Pinpoint the cell where the given text exists, returning its (x, y) midpoint coordinate. 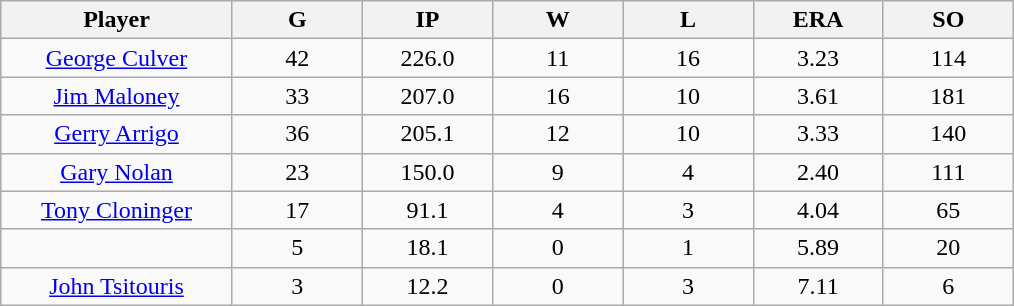
Jim Maloney (116, 96)
3.23 (818, 58)
11 (558, 58)
SO (948, 20)
George Culver (116, 58)
12.2 (427, 286)
2.40 (818, 172)
111 (948, 172)
5.89 (818, 248)
140 (948, 134)
36 (297, 134)
65 (948, 210)
114 (948, 58)
23 (297, 172)
3.33 (818, 134)
1 (688, 248)
7.11 (818, 286)
20 (948, 248)
4.04 (818, 210)
18.1 (427, 248)
91.1 (427, 210)
ERA (818, 20)
205.1 (427, 134)
3.61 (818, 96)
Tony Cloninger (116, 210)
6 (948, 286)
9 (558, 172)
IP (427, 20)
17 (297, 210)
Player (116, 20)
226.0 (427, 58)
G (297, 20)
W (558, 20)
5 (297, 248)
207.0 (427, 96)
150.0 (427, 172)
33 (297, 96)
Gerry Arrigo (116, 134)
181 (948, 96)
12 (558, 134)
42 (297, 58)
L (688, 20)
Gary Nolan (116, 172)
John Tsitouris (116, 286)
